Capture the cell that displays the provided text and extract its (X, Y) central coordinate. 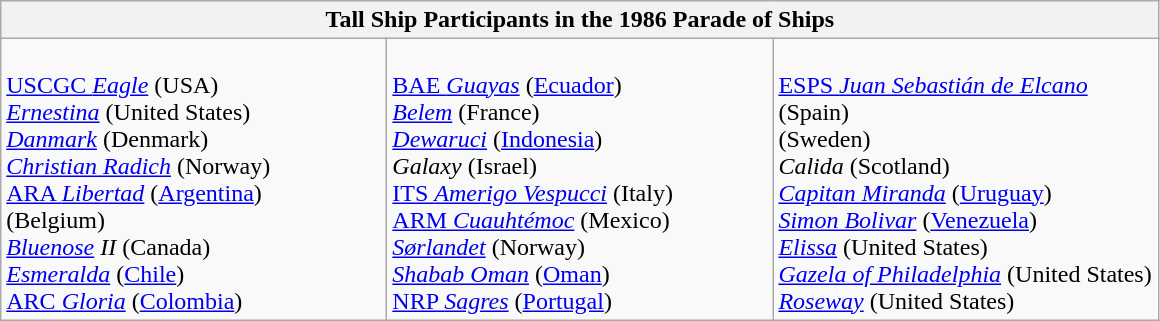
Tall Ship Participants in the 1986 Parade of Ships (580, 20)
